Provide the [X, Y] coordinate of the cell's center where the given text is located.  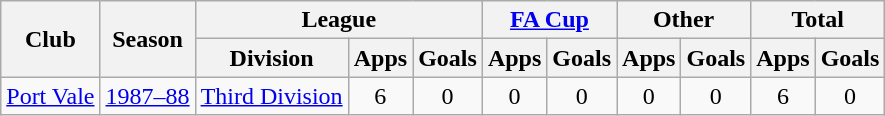
Total [818, 20]
1987–88 [148, 96]
Club [50, 39]
Season [148, 39]
FA Cup [549, 20]
League [338, 20]
Port Vale [50, 96]
Third Division [272, 96]
Other [684, 20]
Division [272, 58]
